Find where the given text appears and provide that cell's center as (X, Y) coordinate. 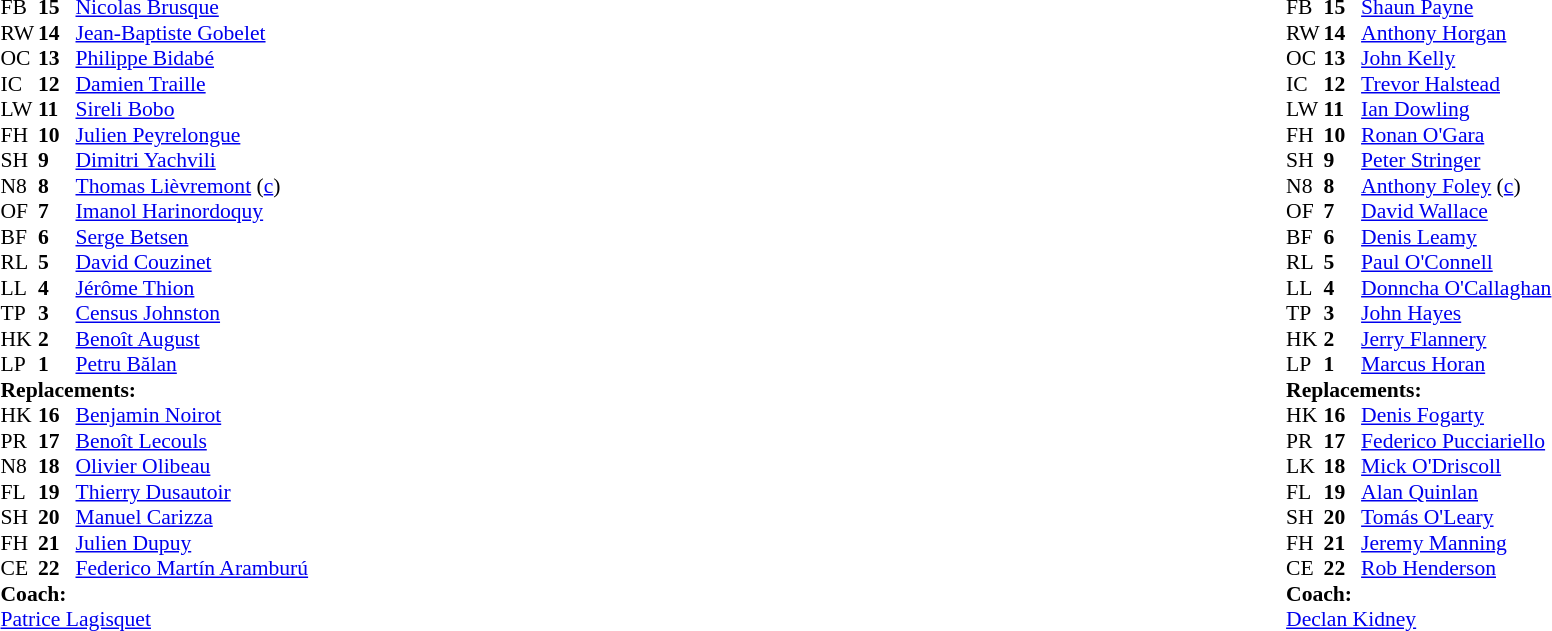
David Couzinet (192, 263)
Jerry Flannery (1456, 339)
John Kelly (1456, 59)
Serge Betsen (192, 237)
Dimitri Yachvili (192, 161)
Census Johnston (192, 313)
Rob Henderson (1456, 569)
Thierry Dusautoir (192, 492)
Imanol Harinordoquy (192, 211)
Ian Dowling (1456, 109)
David Wallace (1456, 211)
Paul O'Connell (1456, 263)
Jeremy Manning (1456, 543)
Julien Dupuy (192, 543)
Manuel Carizza (192, 517)
Federico Martín Aramburú (192, 569)
Damien Traille (192, 84)
Petru Bălan (192, 365)
Tomás O'Leary (1456, 517)
John Hayes (1456, 313)
Denis Fogarty (1456, 415)
Peter Stringer (1456, 161)
Jérôme Thion (192, 288)
Anthony Foley (c) (1456, 186)
Benoît Lecouls (192, 441)
Julien Peyrelongue (192, 135)
Jean-Baptiste Gobelet (192, 33)
Trevor Halstead (1456, 84)
Federico Pucciariello (1456, 441)
Mick O'Driscoll (1456, 467)
Philippe Bidabé (192, 59)
Thomas Lièvremont (c) (192, 186)
Olivier Olibeau (192, 467)
Anthony Horgan (1456, 33)
Donncha O'Callaghan (1456, 288)
Benjamin Noirot (192, 415)
LK (1305, 467)
Benoît August (192, 339)
Alan Quinlan (1456, 492)
Ronan O'Gara (1456, 135)
Marcus Horan (1456, 365)
Denis Leamy (1456, 237)
Sireli Bobo (192, 109)
